Detect which cell encompasses the target text, then output its (x, y) center coordinate. 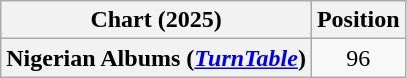
Position (358, 20)
Nigerian Albums (TurnTable) (156, 58)
96 (358, 58)
Chart (2025) (156, 20)
